Detect which cell encompasses the target text, then output its (x, y) center coordinate. 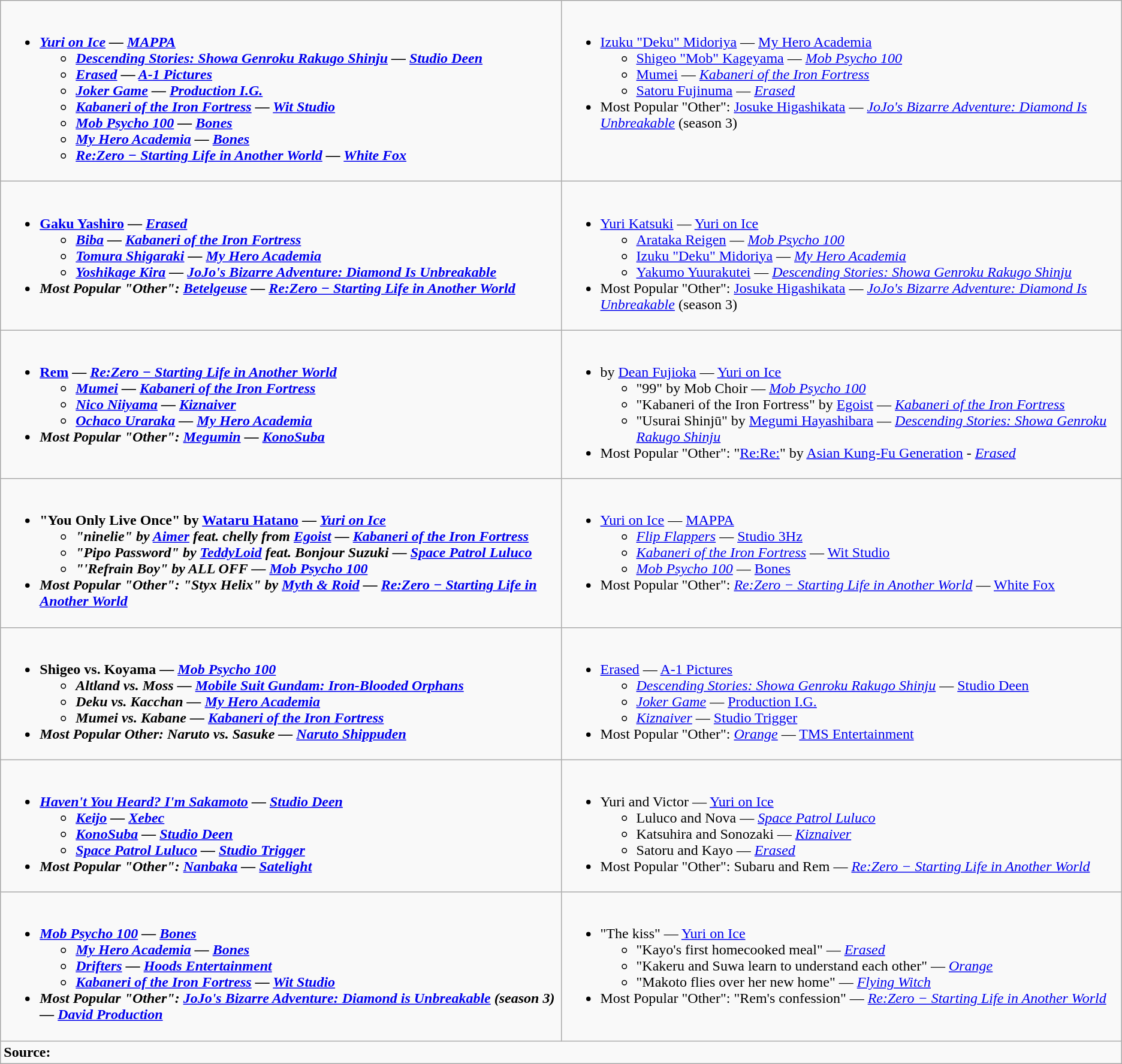
Source: (561, 1052)
